Return [x, y] of the center of cell containing provided text 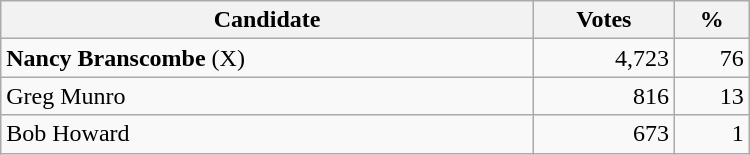
Votes [604, 20]
13 [712, 96]
673 [604, 134]
Nancy Branscombe (X) [268, 58]
Candidate [268, 20]
816 [604, 96]
4,723 [604, 58]
% [712, 20]
1 [712, 134]
Bob Howard [268, 134]
76 [712, 58]
Greg Munro [268, 96]
